Output the (x, y) coordinate of the center of the cell containing the given text.  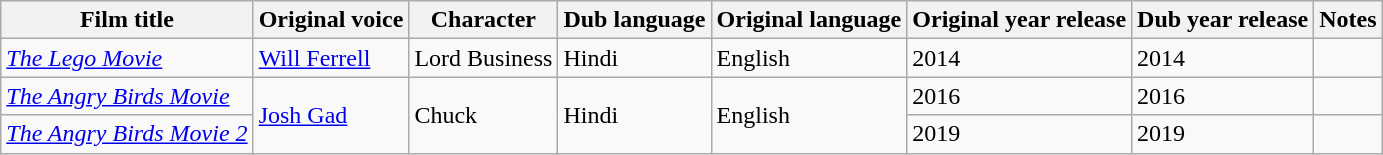
Character (484, 20)
Original year release (1020, 20)
Notes (1348, 20)
Chuck (484, 115)
The Lego Movie (127, 58)
Dub language (634, 20)
Will Ferrell (331, 58)
Josh Gad (331, 115)
Lord Business (484, 58)
Film title (127, 20)
Dub year release (1223, 20)
The Angry Birds Movie (127, 96)
The Angry Birds Movie 2 (127, 134)
Original language (809, 20)
Original voice (331, 20)
